Identify which cell holds the provided text, then report its (X, Y) central coordinate. 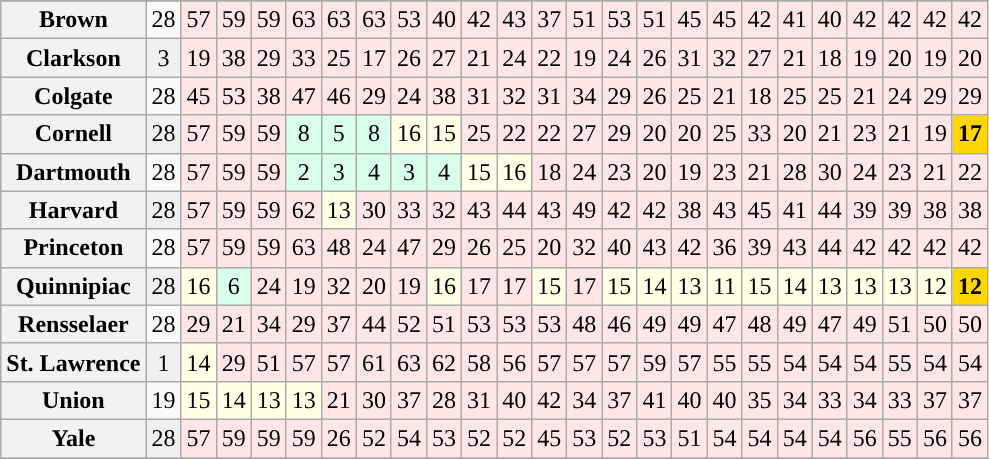
Cornell (74, 134)
36 (724, 248)
61 (374, 362)
1 (164, 362)
6 (234, 286)
Quinnipiac (74, 286)
Harvard (74, 210)
35 (760, 400)
Rensselaer (74, 324)
St. Lawrence (74, 362)
Yale (74, 438)
Princeton (74, 248)
Colgate (74, 96)
11 (724, 286)
58 (480, 362)
2 (304, 172)
5 (338, 134)
Brown (74, 20)
Union (74, 400)
Clarkson (74, 58)
Dartmouth (74, 172)
